Find where the given text appears and provide that cell's center as (X, Y) coordinate. 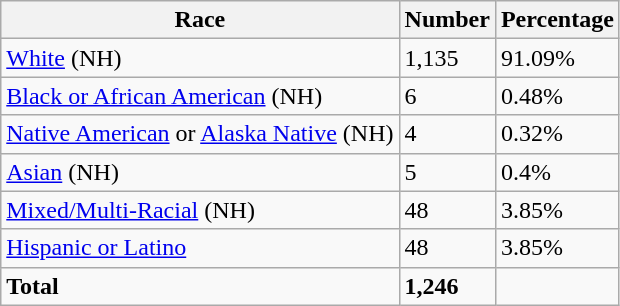
Asian (NH) (200, 172)
Race (200, 20)
5 (447, 172)
Black or African American (NH) (200, 96)
Hispanic or Latino (200, 248)
Mixed/Multi-Racial (NH) (200, 210)
0.4% (557, 172)
1,135 (447, 58)
0.32% (557, 134)
6 (447, 96)
White (NH) (200, 58)
4 (447, 134)
Total (200, 286)
Number (447, 20)
91.09% (557, 58)
Native American or Alaska Native (NH) (200, 134)
1,246 (447, 286)
0.48% (557, 96)
Percentage (557, 20)
